Detect which cell encompasses the target text, then output its (x, y) center coordinate. 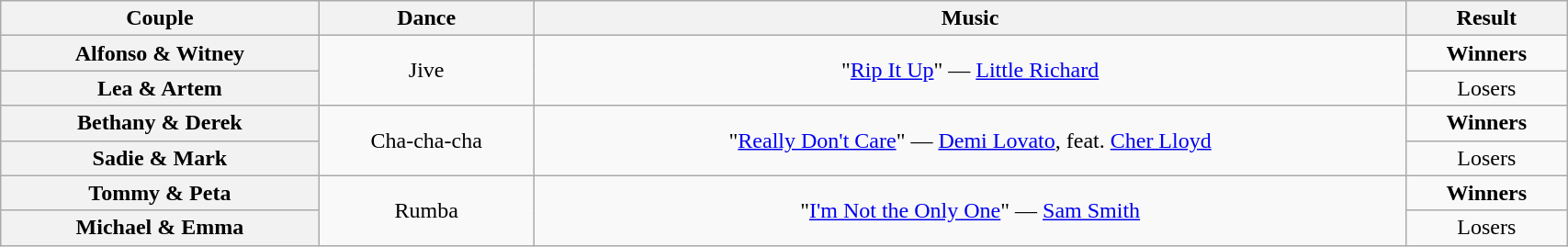
Bethany & Derek (160, 123)
Result (1486, 18)
Music (970, 18)
Michael & Emma (160, 228)
Lea & Artem (160, 88)
Tommy & Peta (160, 193)
Jive (426, 71)
"Really Don't Care" — Demi Lovato, feat. Cher Lloyd (970, 140)
Cha-cha-cha (426, 140)
Dance (426, 18)
Alfonso & Witney (160, 53)
"Rip It Up" — Little Richard (970, 71)
Rumba (426, 210)
"I'm Not the Only One" — Sam Smith (970, 210)
Couple (160, 18)
Sadie & Mark (160, 158)
